Identify which cell holds the provided text, then report its [x, y] central coordinate. 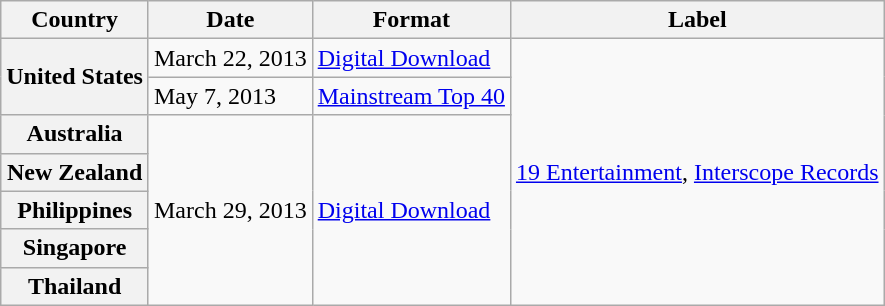
Philippines [75, 210]
19 Entertainment, Interscope Records [697, 172]
Thailand [75, 286]
New Zealand [75, 172]
March 29, 2013 [230, 210]
United States [75, 77]
Australia [75, 134]
May 7, 2013 [230, 96]
Date [230, 20]
Singapore [75, 248]
Mainstream Top 40 [411, 96]
March 22, 2013 [230, 58]
Format [411, 20]
Country [75, 20]
Label [697, 20]
